From the cell containing the given text, extract its center point as [X, Y] coordinate. 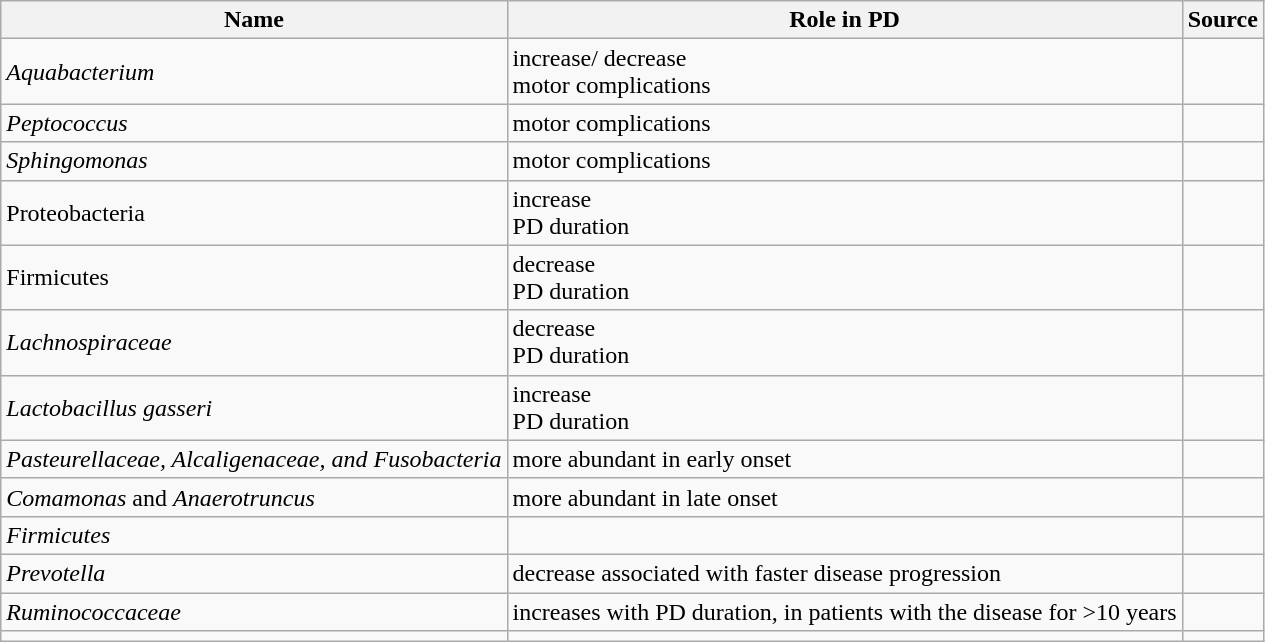
Prevotella [254, 573]
increases with PD duration, in patients with the disease for >10 years [844, 611]
more abundant in early onset [844, 459]
more abundant in late onset [844, 497]
Pasteurellaceae, Alcaligenaceae, and Fusobacteria [254, 459]
Lachnospiraceae [254, 342]
Sphingomonas [254, 161]
Ruminococcaceae [254, 611]
Source [1222, 20]
Lactobacillus gasseri [254, 408]
decrease associated with faster disease progression [844, 573]
Proteobacteria [254, 212]
Comamonas and Anaerotruncus [254, 497]
Aquabacterium [254, 72]
Role in PD [844, 20]
Name [254, 20]
Peptococcus [254, 123]
increase/ decreasemotor complications [844, 72]
